Return the [X, Y] coordinate for the center point of the cell that contains the specified text.  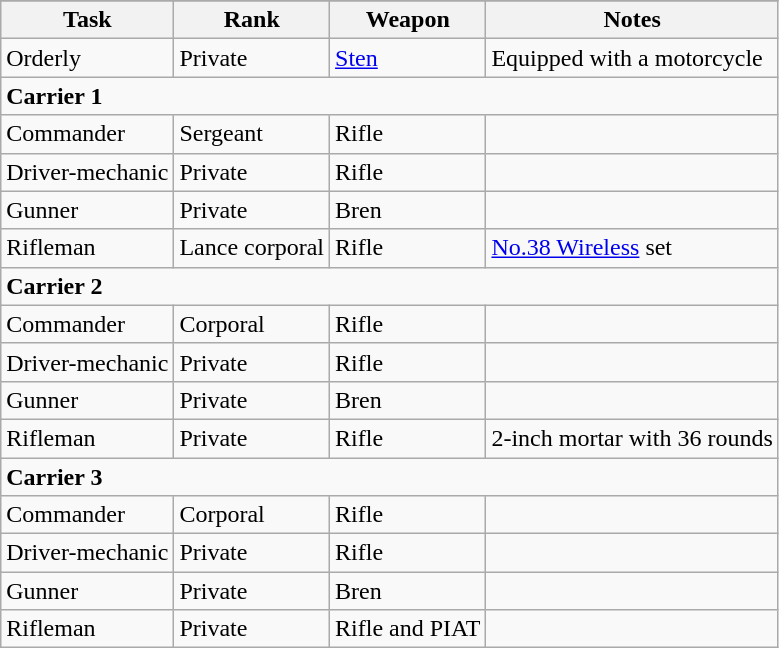
Sergeant [252, 134]
Rank [252, 20]
Notes [632, 20]
Carrier 1 [390, 96]
Carrier 2 [390, 286]
Rifle and PIAT [408, 629]
Task [88, 20]
2-inch mortar with 36 rounds [632, 438]
Orderly [88, 58]
Lance corporal [252, 248]
No.38 Wireless set [632, 248]
Weapon [408, 20]
Carrier 3 [390, 477]
Equipped with a motorcycle [632, 58]
Sten [408, 58]
